Extract the [x, y] coordinate from the center of the cell holding the provided text.  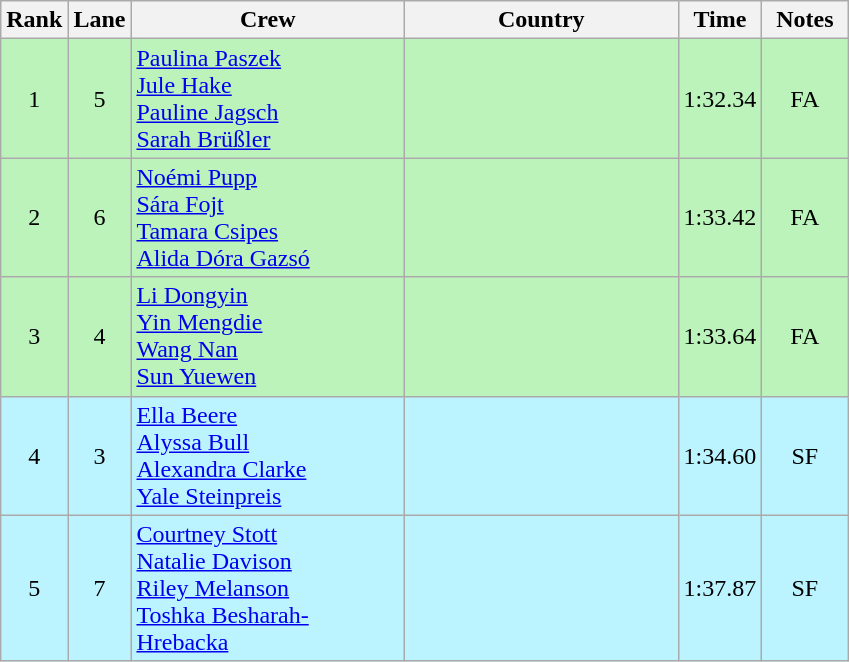
1:34.60 [720, 456]
Li DongyinYin MengdieWang NanSun Yuewen [268, 336]
Paulina PaszekJule HakePauline JagschSarah Brüßler [268, 98]
Notes [805, 20]
1 [34, 98]
Noémi PuppSára FojtTamara CsipesAlida Dóra Gazsó [268, 218]
Ella BeereAlyssa BullAlexandra ClarkeYale Steinpreis [268, 456]
Courtney StottNatalie DavisonRiley MelansonToshka Besharah-Hrebacka [268, 588]
Time [720, 20]
2 [34, 218]
Country [541, 20]
1:37.87 [720, 588]
Crew [268, 20]
6 [100, 218]
1:33.42 [720, 218]
7 [100, 588]
Rank [34, 20]
1:33.64 [720, 336]
Lane [100, 20]
1:32.34 [720, 98]
